Locate the cell with the specified text and output its [X, Y] center coordinate. 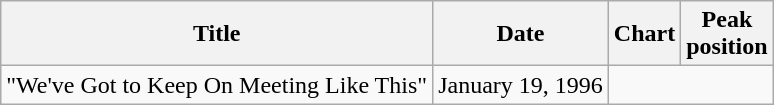
Title [217, 34]
Chart [644, 34]
January 19, 1996 [521, 85]
"We've Got to Keep On Meeting Like This" [217, 85]
Date [521, 34]
Peakposition [727, 34]
